Output the (x, y) coordinate of the center of the cell containing the given text.  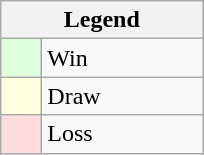
Win (122, 58)
Draw (122, 96)
Legend (102, 20)
Loss (122, 134)
